Locate the cell with the specified text and output its [x, y] center coordinate. 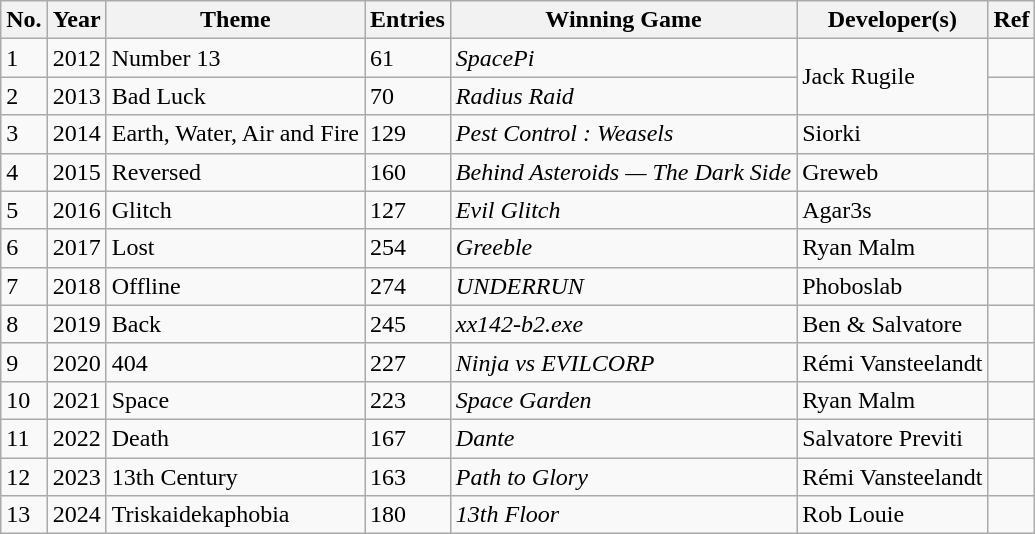
UNDERRUN [623, 286]
167 [408, 438]
Lost [235, 248]
180 [408, 515]
Space [235, 400]
Ben & Salvatore [892, 324]
2022 [76, 438]
8 [24, 324]
7 [24, 286]
12 [24, 477]
Siorki [892, 134]
404 [235, 362]
No. [24, 20]
2012 [76, 58]
Theme [235, 20]
223 [408, 400]
Reversed [235, 172]
Greeble [623, 248]
13th Floor [623, 515]
4 [24, 172]
Rob Louie [892, 515]
Pest Control : Weasels [623, 134]
Triskaidekaphobia [235, 515]
61 [408, 58]
Death [235, 438]
Developer(s) [892, 20]
2 [24, 96]
Ninja vs EVILCORP [623, 362]
xx142-b2.exe [623, 324]
2016 [76, 210]
254 [408, 248]
SpacePi [623, 58]
2021 [76, 400]
129 [408, 134]
127 [408, 210]
2013 [76, 96]
245 [408, 324]
70 [408, 96]
Behind Asteroids — The Dark Side [623, 172]
274 [408, 286]
Jack Rugile [892, 77]
Bad Luck [235, 96]
Winning Game [623, 20]
5 [24, 210]
2015 [76, 172]
2024 [76, 515]
9 [24, 362]
13th Century [235, 477]
Agar3s [892, 210]
Glitch [235, 210]
2017 [76, 248]
Ref [1012, 20]
227 [408, 362]
Back [235, 324]
10 [24, 400]
1 [24, 58]
Salvatore Previti [892, 438]
Earth, Water, Air and Fire [235, 134]
2020 [76, 362]
2018 [76, 286]
Offline [235, 286]
160 [408, 172]
163 [408, 477]
2019 [76, 324]
Space Garden [623, 400]
Path to Glory [623, 477]
Radius Raid [623, 96]
Phoboslab [892, 286]
3 [24, 134]
6 [24, 248]
Evil Glitch [623, 210]
Greweb [892, 172]
2023 [76, 477]
11 [24, 438]
Year [76, 20]
Entries [408, 20]
Dante [623, 438]
13 [24, 515]
Number 13 [235, 58]
2014 [76, 134]
